Pinpoint the cell where the given text exists, returning its [x, y] midpoint coordinate. 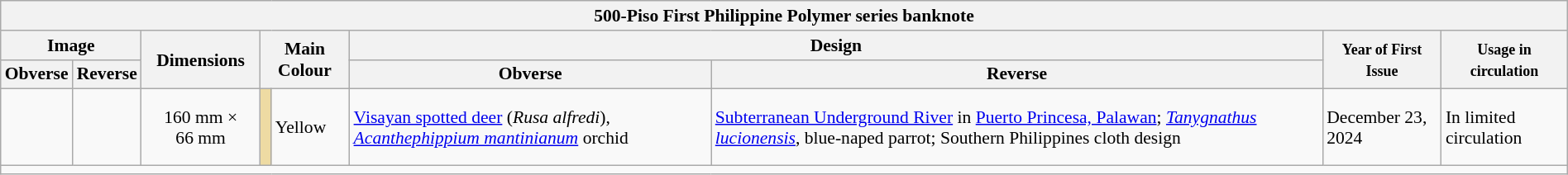
Visayan spotted deer (Rusa alfredi), Acanthephippium mantinianum orchid [531, 127]
Yellow [311, 127]
Dimensions [201, 59]
December 23, 2024 [1382, 127]
Design [837, 45]
500-Piso First Philippine Polymer series banknote [784, 16]
Year of First Issue [1382, 59]
Image [71, 45]
Main Colour [304, 59]
160 mm × 66 mm [201, 127]
In limited circulation [1504, 127]
Usage in circulation [1504, 59]
Subterranean Underground River in Puerto Princesa, Palawan; Tanygnathus lucionensis, blue-naped parrot; Southern Philippines cloth design [1017, 127]
